From the cell containing the given text, extract its center point as (X, Y) coordinate. 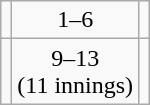
9–13(11 innings) (76, 72)
1–6 (76, 20)
